Return the [x, y] coordinate for the center point of the cell that contains the specified text.  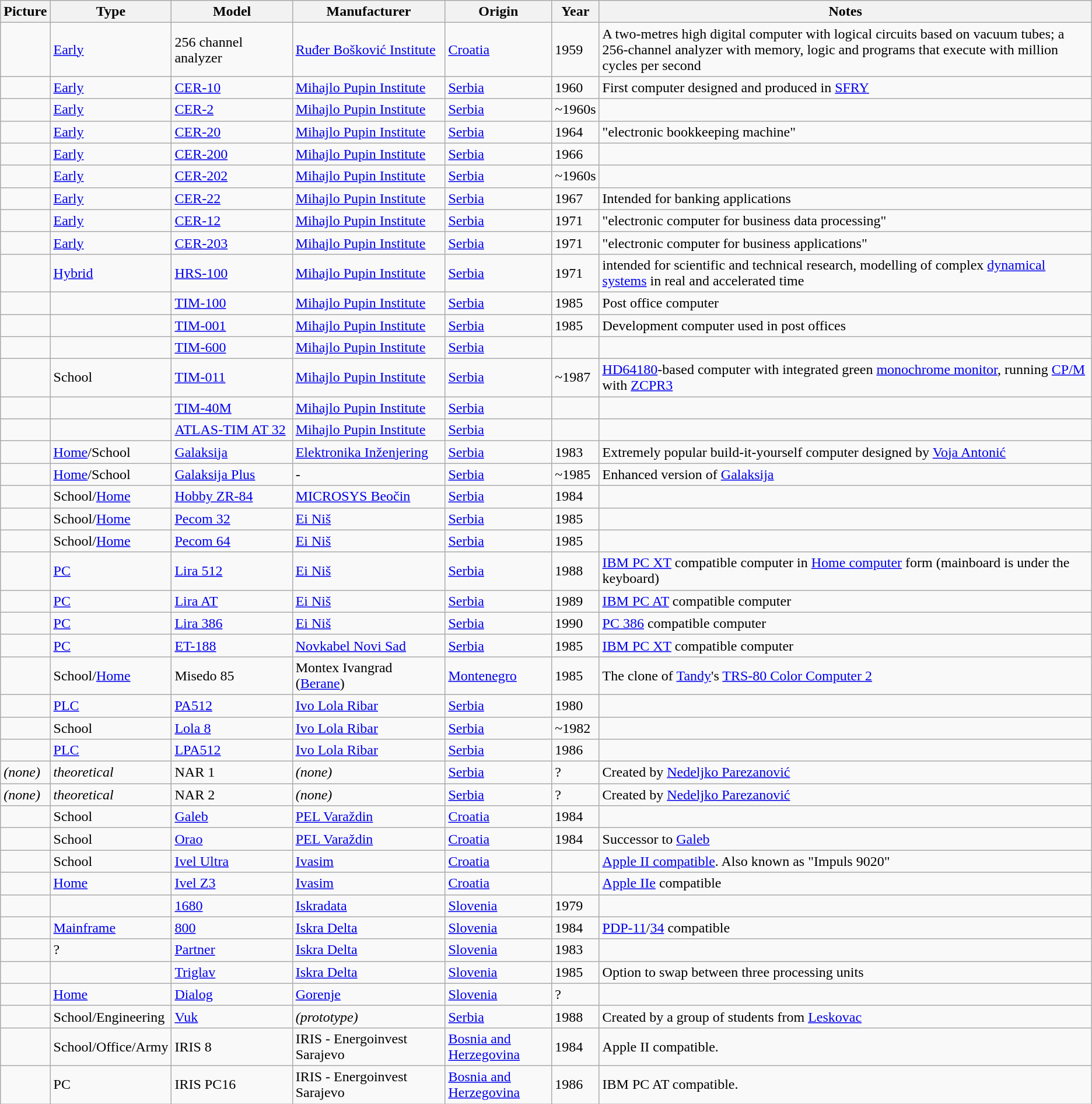
IBM PC AT compatible. [845, 1084]
CER-22 [232, 198]
~1987 [575, 378]
"electronic bookkeeping machine" [845, 132]
Model [232, 12]
Elektronika Inženjering [369, 452]
School/Engineering [111, 1016]
HRS-100 [232, 273]
Partner [232, 950]
Ivel Ultra [232, 861]
CER-202 [232, 176]
Apple II compatible. Also known as "Impuls 9020" [845, 861]
Extremely popular build-it-yourself computer designed by Voja Antonić [845, 452]
Origin [498, 12]
NAR 1 [232, 773]
NAR 2 [232, 795]
PA512 [232, 705]
Enhanced version of Galaksija [845, 474]
Lira 386 [232, 623]
IRIS 8 [232, 1047]
~1982 [575, 728]
800 [232, 928]
Year [575, 12]
1960 [575, 88]
1967 [575, 198]
PDP-11/34 compatible [845, 928]
Hybrid [111, 273]
Dialog [232, 994]
1964 [575, 132]
Post office computer [845, 303]
ET-188 [232, 645]
"electronic computer for business data processing" [845, 221]
Option to swap between three processing units [845, 972]
Picture [26, 12]
Successor to Galeb [845, 839]
HD64180-based computer with integrated green monochrome monitor, running CP/M with ZCPR3 [845, 378]
Created by a group of students from Leskovac [845, 1016]
First computer designed and produced in SFRY [845, 88]
Manufacturer [369, 12]
CER-12 [232, 221]
Ruđer Bošković Institute [369, 50]
TIM-40M [232, 408]
CER-10 [232, 88]
TIM-001 [232, 325]
TIM-600 [232, 348]
"electronic computer for business applications" [845, 243]
1989 [575, 601]
Galaksija [232, 452]
Pecom 64 [232, 541]
School/Office/Army [111, 1047]
IBM PC XT compatible computer [845, 645]
Montex Ivangrad (Berane) [369, 676]
Pecom 32 [232, 519]
Type [111, 12]
1980 [575, 705]
Orao [232, 839]
1959 [575, 50]
Vuk [232, 1016]
IBM PC AT compatible computer [845, 601]
The clone of Tandy's TRS-80 Color Computer 2 [845, 676]
(prototype) [369, 1016]
Gorenje [369, 994]
IRIS PC16 [232, 1084]
CER-200 [232, 154]
MICROSYS Beočin [369, 497]
- [369, 474]
1680 [232, 906]
Galeb [232, 817]
PC 386 compatible computer [845, 623]
Iskradata [369, 906]
Hobby ZR-84 [232, 497]
Montenegro [498, 676]
Lira AT [232, 601]
Triglav [232, 972]
1979 [575, 906]
Novkabel Novi Sad [369, 645]
IBM PC XT compatible computer in Home computer form (mainboard is under the keyboard) [845, 571]
Lola 8 [232, 728]
Notes [845, 12]
1966 [575, 154]
1990 [575, 623]
CER-203 [232, 243]
Apple II compatible. [845, 1047]
Ivel Z3 [232, 883]
Development computer used in post offices [845, 325]
Galaksija Plus [232, 474]
CER-20 [232, 132]
intended for scientific and technical research, modelling of complex dynamical systems in real and accelerated time [845, 273]
256 channel analyzer [232, 50]
ATLAS‑TIM AT 32 [232, 430]
CER-2 [232, 110]
LPA512 [232, 750]
Misedo 85 [232, 676]
Mainframe [111, 928]
TIM-011 [232, 378]
Apple IIe compatible [845, 883]
Lira 512 [232, 571]
TIM-100 [232, 303]
~1985 [575, 474]
Intended for banking applications [845, 198]
